Detect which cell encompasses the target text, then output its (X, Y) center coordinate. 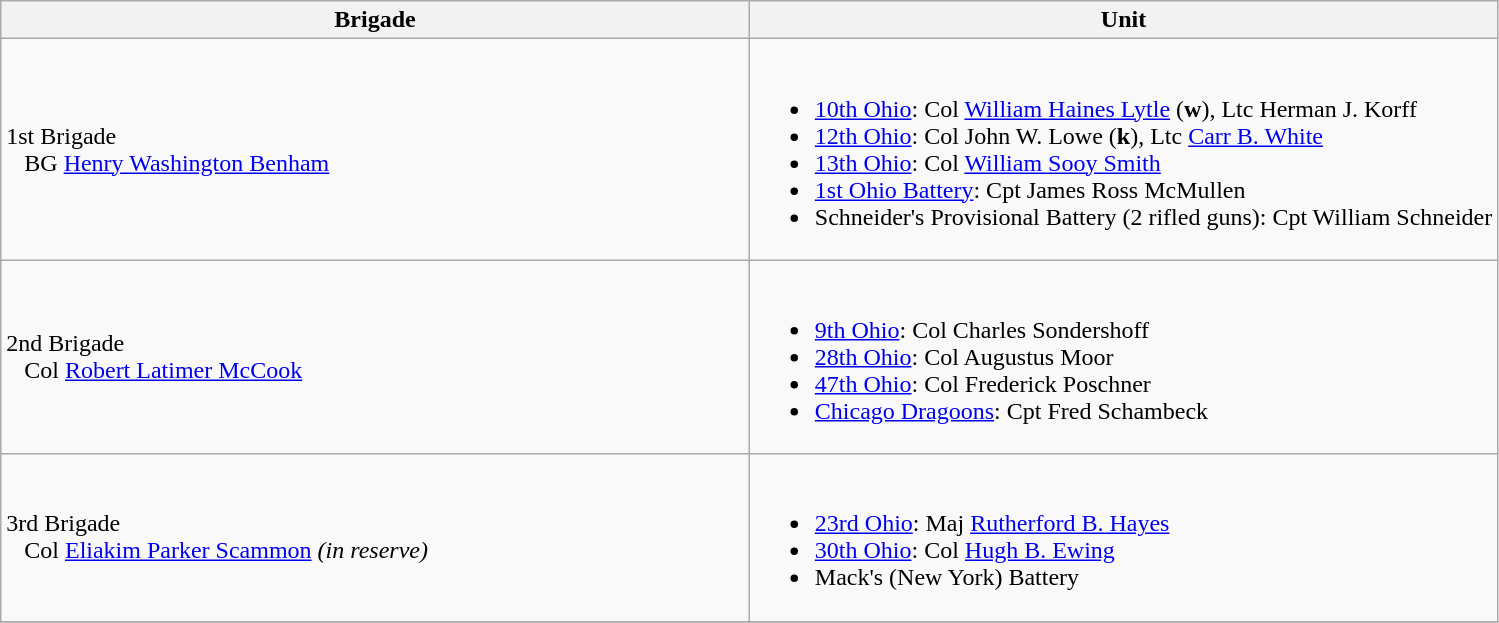
23rd Ohio: Maj Rutherford B. Hayes30th Ohio: Col Hugh B. EwingMack's (New York) Battery (1124, 538)
3rd Brigade Col Eliakim Parker Scammon (in reserve) (376, 538)
Unit (1124, 20)
2nd Brigade Col Robert Latimer McCook (376, 357)
1st Brigade BG Henry Washington Benham (376, 150)
Brigade (376, 20)
9th Ohio: Col Charles Sondershoff28th Ohio: Col Augustus Moor47th Ohio: Col Frederick PoschnerChicago Dragoons: Cpt Fred Schambeck (1124, 357)
